For the text-containing cell, return its midpoint in (x, y) coordinate format. 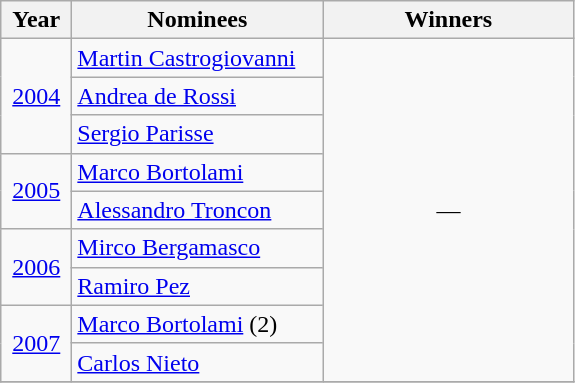
Carlos Nieto (198, 362)
Martin Castrogiovanni (198, 58)
2007 (36, 343)
Winners (448, 20)
Year (36, 20)
Nominees (198, 20)
2006 (36, 267)
Mirco Bergamasco (198, 248)
2004 (36, 96)
Marco Bortolami (2) (198, 324)
Andrea de Rossi (198, 96)
Sergio Parisse (198, 134)
Marco Bortolami (198, 172)
Alessandro Troncon (198, 210)
Ramiro Pez (198, 286)
2005 (36, 191)
— (448, 210)
